Extract the [x, y] coordinate from the center of the cell holding the provided text.  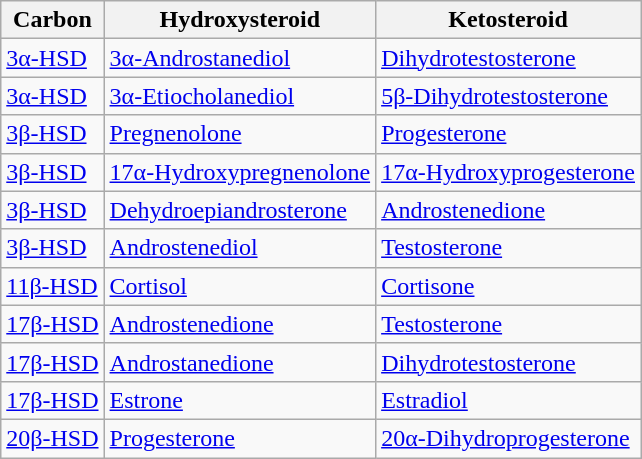
Estrone [240, 400]
20α-Dihydroprogesterone [508, 438]
Pregnenolone [240, 134]
Hydroxysteroid [240, 20]
3α-Androstanediol [240, 58]
17α-Hydroxypregnenolone [240, 172]
5β-Dihydrotestosterone [508, 96]
20β-HSD [52, 438]
Androstanedione [240, 362]
3α-Etiocholanediol [240, 96]
Carbon [52, 20]
Cortisol [240, 286]
11β-HSD [52, 286]
Cortisone [508, 286]
Estradiol [508, 400]
17α-Hydroxyprogesterone [508, 172]
Androstenediol [240, 248]
Dehydroepiandrosterone [240, 210]
Ketosteroid [508, 20]
